Return (X, Y) of the center of cell containing provided text 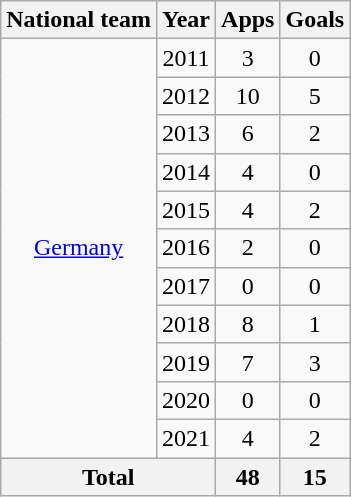
National team (79, 20)
5 (315, 96)
1 (315, 324)
Total (108, 477)
2016 (186, 248)
2015 (186, 210)
2017 (186, 286)
2019 (186, 362)
2013 (186, 134)
48 (248, 477)
Apps (248, 20)
6 (248, 134)
Year (186, 20)
8 (248, 324)
2012 (186, 96)
2011 (186, 58)
15 (315, 477)
2014 (186, 172)
2018 (186, 324)
Goals (315, 20)
10 (248, 96)
2021 (186, 438)
2020 (186, 400)
7 (248, 362)
Germany (79, 248)
